Identify which cell holds the provided text, then report its (x, y) central coordinate. 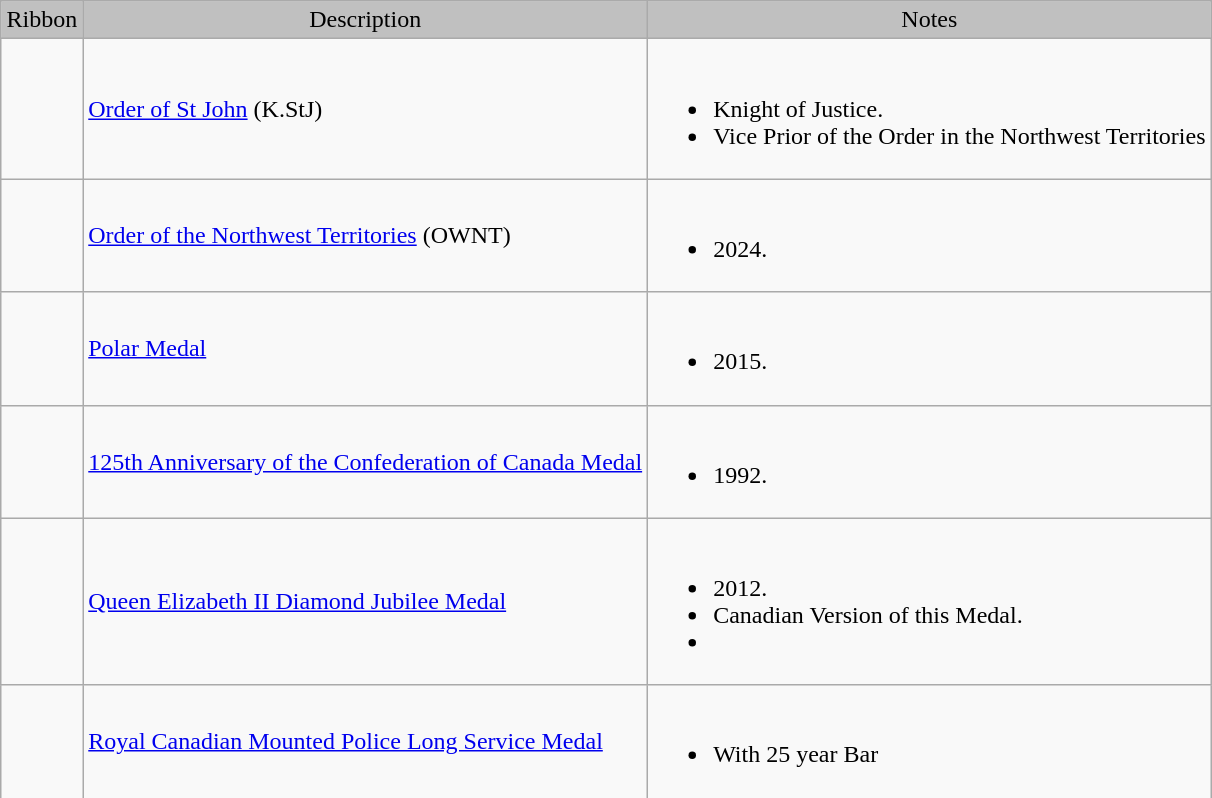
Queen Elizabeth II Diamond Jubilee Medal (366, 602)
1992. (930, 462)
2012.Canadian Version of this Medal. (930, 602)
Notes (930, 20)
Ribbon (42, 20)
Royal Canadian Mounted Police Long Service Medal (366, 742)
Order of St John (K.StJ) (366, 109)
Knight of Justice.Vice Prior of the Order in the Northwest Territories (930, 109)
125th Anniversary of the Confederation of Canada Medal (366, 462)
With 25 year Bar (930, 742)
Description (366, 20)
Order of the Northwest Territories (OWNT) (366, 236)
2024. (930, 236)
Polar Medal (366, 348)
2015. (930, 348)
